Detect which cell encompasses the target text, then output its [X, Y] center coordinate. 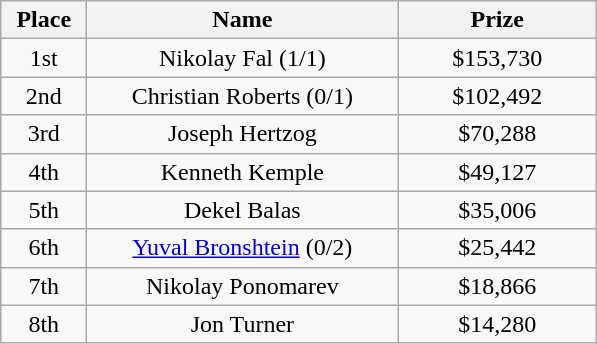
Yuval Bronshtein (0/2) [242, 248]
$70,288 [498, 134]
2nd [44, 96]
5th [44, 210]
$49,127 [498, 172]
$102,492 [498, 96]
7th [44, 286]
1st [44, 58]
Place [44, 20]
$153,730 [498, 58]
Christian Roberts (0/1) [242, 96]
Name [242, 20]
$25,442 [498, 248]
3rd [44, 134]
Dekel Balas [242, 210]
Prize [498, 20]
$35,006 [498, 210]
Nikolay Fal (1/1) [242, 58]
$18,866 [498, 286]
Kenneth Kemple [242, 172]
6th [44, 248]
Joseph Hertzog [242, 134]
$14,280 [498, 324]
Nikolay Ponomarev [242, 286]
4th [44, 172]
Jon Turner [242, 324]
8th [44, 324]
